Locate the cell with the specified text and output its [x, y] center coordinate. 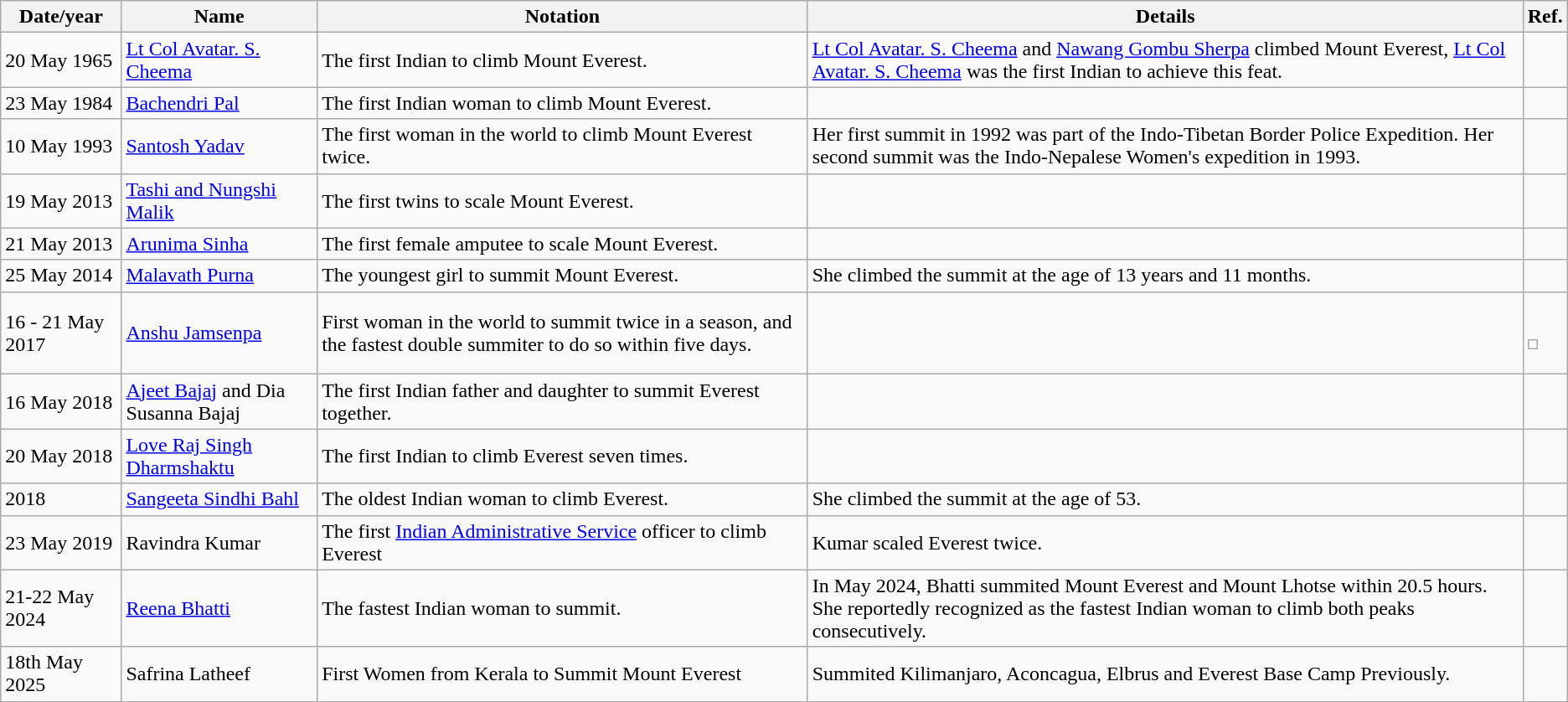
21-22 May 2024 [61, 608]
The first Indian father and daughter to summit Everest together. [563, 402]
19 May 2013 [61, 201]
25 May 2014 [61, 276]
The first female amputee to scale Mount Everest. [563, 244]
Love Raj Singh Dharmshaktu [219, 456]
Bachendri Pal [219, 103]
Sangeeta Sindhi Bahl [219, 499]
The youngest girl to summit Mount Everest. [563, 276]
Ref. [1545, 17]
Notation [563, 17]
The fastest Indian woman to summit. [563, 608]
The first woman in the world to climb Mount Everest twice. [563, 146]
The first twins to scale Mount Everest. [563, 201]
16 - 21 May 2017 [61, 333]
She climbed the summit at the age of 53. [1165, 499]
Name [219, 17]
16 May 2018 [61, 402]
Malavath Purna [219, 276]
Ravindra Kumar [219, 543]
The first Indian Administrative Service officer to climb Everest [563, 543]
20 May 2018 [61, 456]
23 May 2019 [61, 543]
The first Indian woman to climb Mount Everest. [563, 103]
Lt Col Avatar. S. Cheema and Nawang Gombu Sherpa climbed Mount Everest, Lt Col Avatar. S. Cheema was the first Indian to achieve this feat. [1165, 60]
Santosh Yadav [219, 146]
10 May 1993 [61, 146]
Date/year [61, 17]
21 May 2013 [61, 244]
23 May 1984 [61, 103]
Safrina Latheef [219, 674]
Kumar scaled Everest twice. [1165, 543]
Summited Kilimanjaro, Aconcagua, Elbrus and Everest Base Camp Previously. [1165, 674]
First woman in the world to summit twice in a season, and the fastest double summiter to do so within five days. [563, 333]
She climbed the summit at the age of 13 years and 11 months. [1165, 276]
The oldest Indian woman to climb Everest. [563, 499]
18th May 2025 [61, 674]
The first Indian to climb Mount Everest. [563, 60]
Her first summit in 1992 was part of the Indo-Tibetan Border Police Expedition. Her second summit was the Indo-Nepalese Women's expedition in 1993. [1165, 146]
Tashi and Nungshi Malik [219, 201]
Lt Col Avatar. S. Cheema [219, 60]
Details [1165, 17]
First Women from Kerala to Summit Mount Everest [563, 674]
2018 [61, 499]
The first Indian to climb Everest seven times. [563, 456]
Ajeet Bajaj and Dia Susanna Bajaj [219, 402]
Arunima Sinha [219, 244]
Anshu Jamsenpa [219, 333]
Reena Bhatti [219, 608]
20 May 1965 [61, 60]
